Return [X, Y] of the center of cell containing provided text 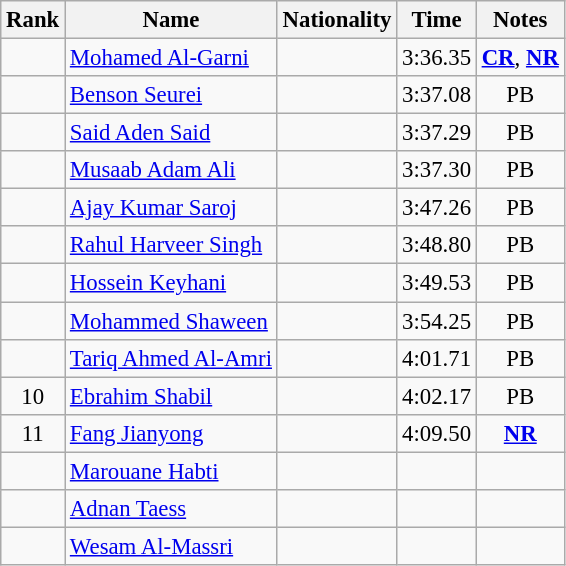
3:48.80 [437, 245]
4:02.17 [437, 396]
Marouane Habti [172, 471]
3:37.29 [437, 133]
NR [520, 433]
Rahul Harveer Singh [172, 245]
3:37.30 [437, 170]
4:01.71 [437, 358]
Benson Seurei [172, 95]
11 [33, 433]
10 [33, 396]
Mohammed Shaween [172, 321]
Notes [520, 20]
Hossein Keyhani [172, 283]
Nationality [336, 20]
3:36.35 [437, 58]
3:37.08 [437, 95]
Ebrahim Shabil [172, 396]
Fang Jianyong [172, 433]
Wesam Al-Massri [172, 546]
Musaab Adam Ali [172, 170]
3:54.25 [437, 321]
Mohamed Al-Garni [172, 58]
Rank [33, 20]
CR, NR [520, 58]
4:09.50 [437, 433]
Ajay Kumar Saroj [172, 208]
Time [437, 20]
Tariq Ahmed Al-Amri [172, 358]
Adnan Taess [172, 509]
3:49.53 [437, 283]
3:47.26 [437, 208]
Name [172, 20]
Said Aden Said [172, 133]
